Output the [X, Y] coordinate of the center of the cell containing the given text.  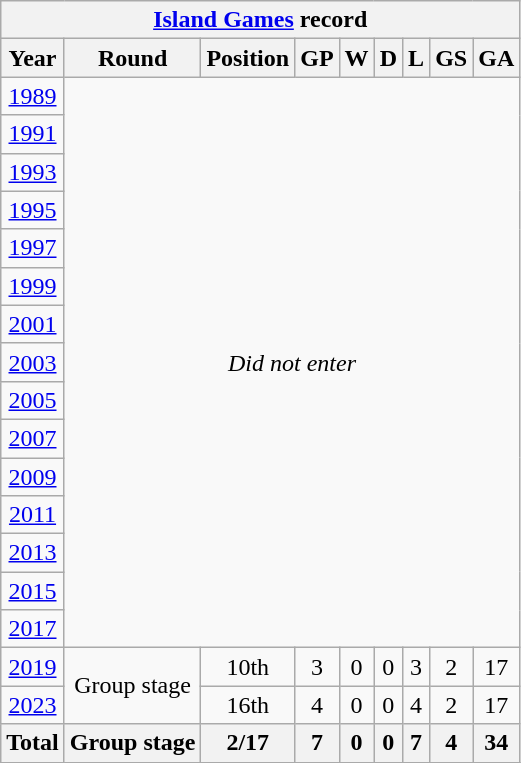
Round [132, 58]
2005 [33, 400]
2003 [33, 362]
D [388, 58]
2/17 [248, 743]
34 [496, 743]
2007 [33, 438]
1995 [33, 210]
2019 [33, 667]
1993 [33, 172]
L [416, 58]
1991 [33, 134]
Total [33, 743]
2009 [33, 477]
1997 [33, 248]
2015 [33, 591]
2001 [33, 324]
GS [452, 58]
Did not enter [292, 362]
Position [248, 58]
W [356, 58]
GP [317, 58]
16th [248, 705]
Island Games record [260, 20]
1999 [33, 286]
2017 [33, 629]
2013 [33, 553]
10th [248, 667]
1989 [33, 96]
GA [496, 58]
2023 [33, 705]
Year [33, 58]
2011 [33, 515]
